From the cell containing the given text, extract its center point as [x, y] coordinate. 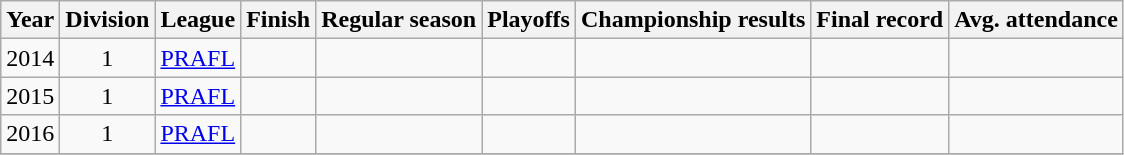
Playoffs [529, 20]
Division [108, 20]
Championship results [692, 20]
2016 [30, 134]
Avg. attendance [1036, 20]
Regular season [399, 20]
Final record [880, 20]
Finish [278, 20]
League [198, 20]
2015 [30, 96]
Year [30, 20]
2014 [30, 58]
